Extract the [x, y] coordinate from the center of the cell holding the provided text.  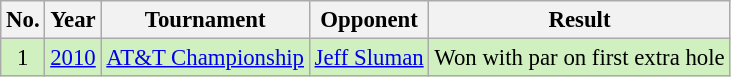
Result [580, 20]
No. [23, 20]
Won with par on first extra hole [580, 58]
Tournament [205, 20]
Year [73, 20]
2010 [73, 58]
AT&T Championship [205, 58]
Opponent [369, 20]
Jeff Sluman [369, 58]
1 [23, 58]
